From the cell containing the given text, extract its center point as [x, y] coordinate. 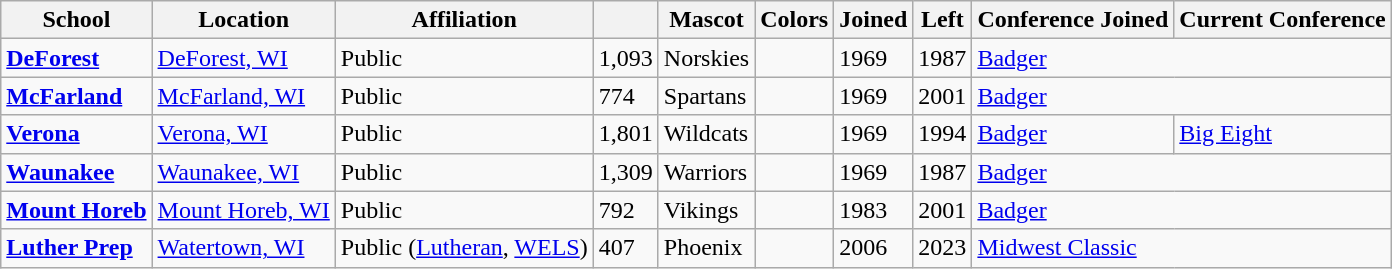
Phoenix [706, 248]
2023 [942, 248]
774 [626, 96]
1,801 [626, 134]
792 [626, 210]
1,309 [626, 172]
Joined [874, 20]
Spartans [706, 96]
Colors [794, 20]
Location [244, 20]
Waunakee, WI [244, 172]
Wildcats [706, 134]
Left [942, 20]
Conference Joined [1073, 20]
Midwest Classic [1182, 248]
Watertown, WI [244, 248]
Big Eight [1282, 134]
Verona [76, 134]
Norskies [706, 58]
Waunakee [76, 172]
Mount Horeb, WI [244, 210]
DeForest, WI [244, 58]
School [76, 20]
Mascot [706, 20]
Verona, WI [244, 134]
McFarland [76, 96]
Warriors [706, 172]
Affiliation [464, 20]
1,093 [626, 58]
McFarland, WI [244, 96]
Luther Prep [76, 248]
Vikings [706, 210]
Current Conference [1282, 20]
1994 [942, 134]
407 [626, 248]
Public (Lutheran, WELS) [464, 248]
2006 [874, 248]
Mount Horeb [76, 210]
1983 [874, 210]
DeForest [76, 58]
